For the text-containing cell, return its midpoint in (X, Y) coordinate format. 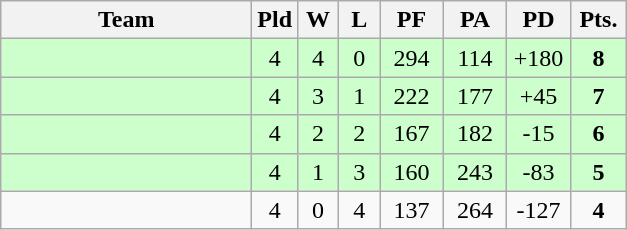
182 (475, 134)
7 (598, 96)
114 (475, 58)
Pts. (598, 20)
6 (598, 134)
PD (539, 20)
PA (475, 20)
Pld (275, 20)
+45 (539, 96)
243 (475, 172)
222 (412, 96)
160 (412, 172)
5 (598, 172)
264 (475, 210)
-83 (539, 172)
294 (412, 58)
W (318, 20)
Team (126, 20)
PF (412, 20)
177 (475, 96)
-15 (539, 134)
137 (412, 210)
+180 (539, 58)
8 (598, 58)
-127 (539, 210)
L (360, 20)
167 (412, 134)
